Provide the (x, y) coordinate of the cell's center where the given text is located.  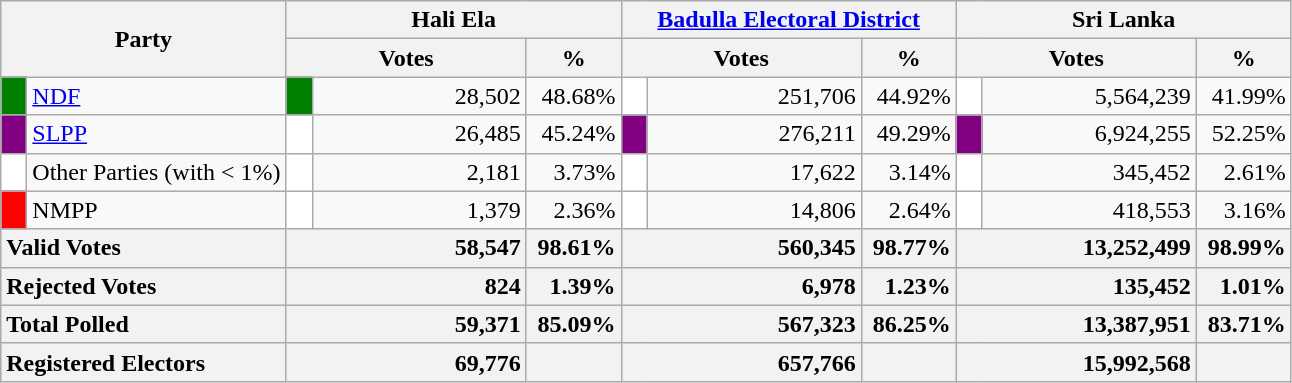
567,323 (741, 324)
98.61% (574, 248)
Valid Votes (144, 248)
59,371 (406, 324)
69,776 (406, 362)
13,252,499 (1076, 248)
Rejected Votes (144, 286)
1.39% (574, 286)
345,452 (1089, 172)
86.25% (908, 324)
1,379 (419, 210)
52.25% (1244, 134)
5,564,239 (1089, 96)
Badulla Electoral District (788, 20)
45.24% (574, 134)
48.68% (574, 96)
44.92% (908, 96)
Registered Electors (144, 362)
1.01% (1244, 286)
28,502 (419, 96)
2.61% (1244, 172)
276,211 (754, 134)
Sri Lanka (1124, 20)
NDF (156, 96)
Hali Ela (454, 20)
Party (144, 39)
SLPP (156, 134)
2.36% (574, 210)
6,978 (741, 286)
26,485 (419, 134)
49.29% (908, 134)
3.73% (574, 172)
Other Parties (with < 1%) (156, 172)
13,387,951 (1076, 324)
824 (406, 286)
251,706 (754, 96)
2.64% (908, 210)
58,547 (406, 248)
2,181 (419, 172)
1.23% (908, 286)
3.16% (1244, 210)
17,622 (754, 172)
560,345 (741, 248)
657,766 (741, 362)
6,924,255 (1089, 134)
85.09% (574, 324)
3.14% (908, 172)
41.99% (1244, 96)
98.99% (1244, 248)
98.77% (908, 248)
418,553 (1089, 210)
15,992,568 (1076, 362)
NMPP (156, 210)
14,806 (754, 210)
83.71% (1244, 324)
Total Polled (144, 324)
135,452 (1076, 286)
